Return the [X, Y] coordinate for the center point of the cell that contains the specified text.  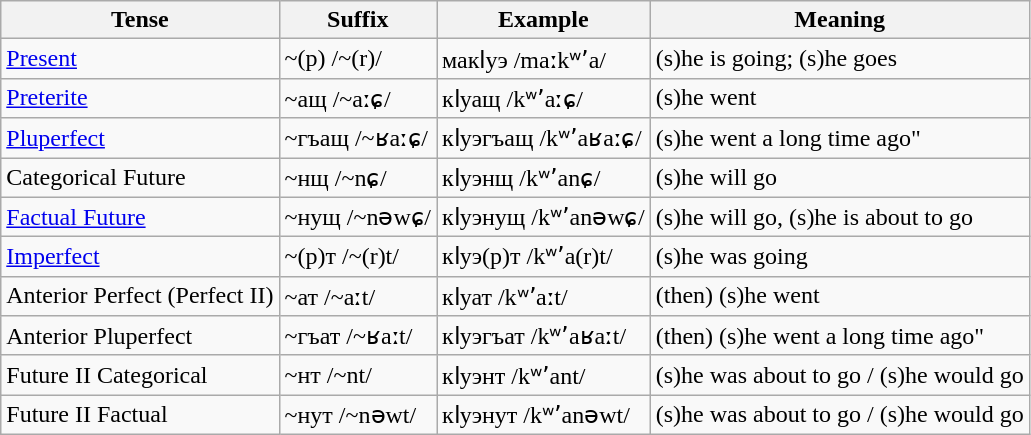
Future II Factual [140, 415]
Meaning [840, 20]
(s)he will go, (s)he is about to go [840, 217]
~(р) /~(r)/ [358, 59]
Future II Categorical [140, 375]
(s)he will go [840, 178]
Imperfect [140, 257]
Suffix [358, 20]
~нщ /~nɕ/ [358, 178]
макӏуэ /maːkʷʼa/ [544, 59]
Anterior Perfect (Perfect II) [140, 296]
Example [544, 20]
~ат /~aːt/ [358, 296]
кӏуэнт /kʷʼant/ [544, 375]
(then) (s)he went a long time ago" [840, 336]
кӏуэнущ /kʷʼanəwɕ/ [544, 217]
Tense [140, 20]
кӏуэ(р)т /kʷʼa(r)t/ [544, 257]
Pluperfect [140, 138]
Anterior Pluperfect [140, 336]
(then) (s)he went [840, 296]
~гъат /~ʁaːt/ [358, 336]
~ащ /~aːɕ/ [358, 98]
кӏуэнут /kʷʼanəwt/ [544, 415]
Factual Future [140, 217]
Present [140, 59]
~(р)т /~(r)t/ [358, 257]
кӏуэгъащ /kʷʼaʁaːɕ/ [544, 138]
~нт /~nt/ [358, 375]
(s)he went a long time ago" [840, 138]
кӏуат /kʷʼaːt/ [544, 296]
кӏуэнщ /kʷʼanɕ/ [544, 178]
(s)he was going [840, 257]
(s)he went [840, 98]
Preterite [140, 98]
(s)he is going; (s)he goes [840, 59]
Categorical Future [140, 178]
~нут /~nəwt/ [358, 415]
~гъащ /~ʁaːɕ/ [358, 138]
~нущ /~nəwɕ/ [358, 217]
кӏуэгъат /kʷʼaʁaːt/ [544, 336]
кӏуащ /kʷʼaːɕ/ [544, 98]
